Pinpoint the cell where the given text exists, returning its [x, y] midpoint coordinate. 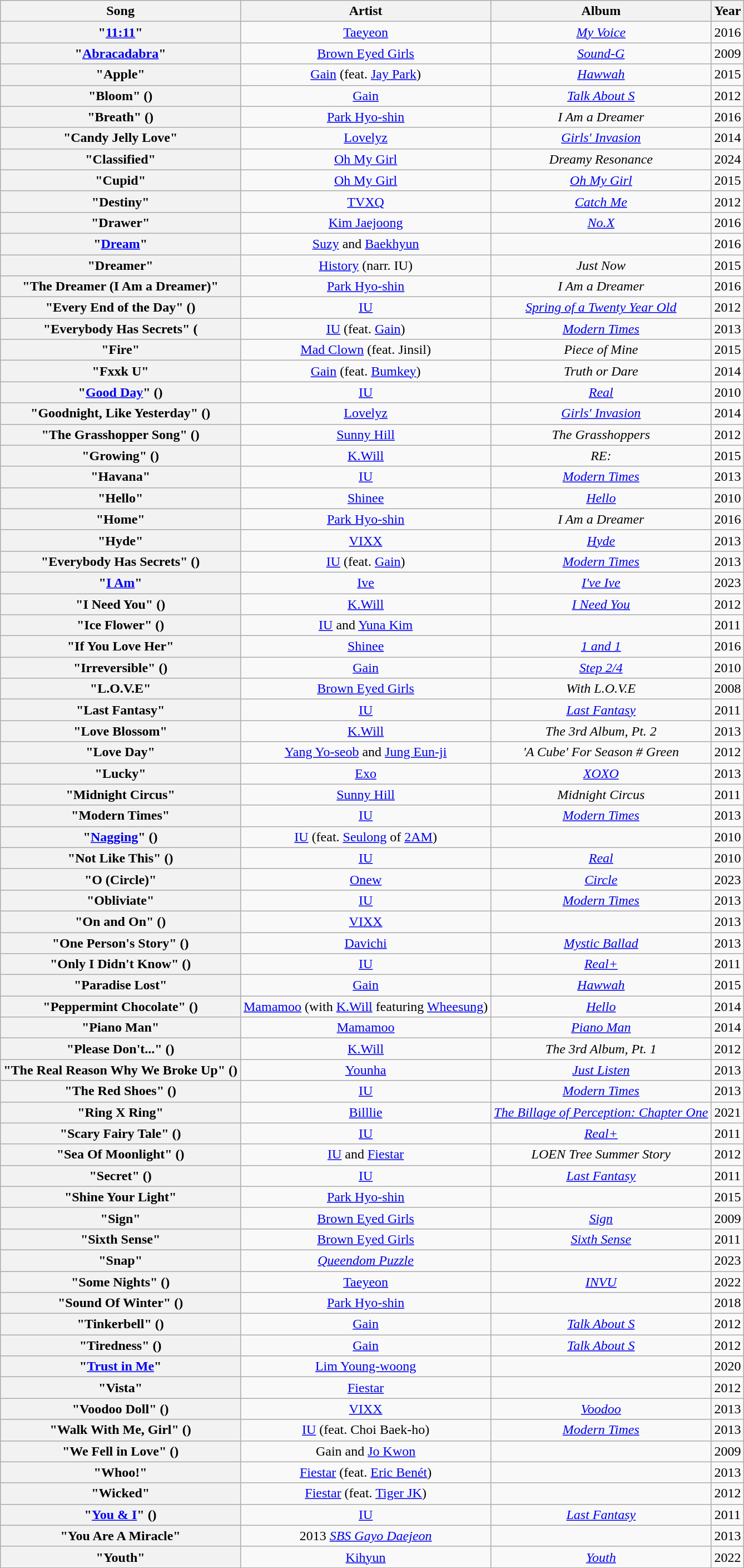
The Billage of Perception: Chapter One [601, 1112]
"Goodnight, Like Yesterday" () [121, 413]
Fiestar (feat. Eric Benét) [365, 1472]
"Every End of the Day" () [121, 308]
"Everybody Has Secrets" () [121, 561]
Mad Clown (feat. Jinsil) [365, 350]
"The Red Shoes" () [121, 1091]
Gain (feat. Bumkey) [365, 371]
Piece of Mine [601, 350]
Mamamoo (with K.Will featuring Wheesung) [365, 1007]
"Trust in Me" [121, 1367]
"Sign" [121, 1218]
2020 [727, 1367]
"Dreamer" [121, 265]
IU and Fiestar [365, 1155]
Midnight Circus [601, 795]
"Destiny" [121, 201]
"Fire" [121, 350]
"Hyde" [121, 540]
"Some Nights" () [121, 1281]
Hyde [601, 540]
"Drawer" [121, 223]
"Only I Didn't Know" () [121, 964]
"Sixth Sense" [121, 1239]
Yang Yo-seob and Jung Eun-ji [365, 752]
"Ice Flower" () [121, 625]
"Whoo!" [121, 1472]
"One Person's Story" () [121, 943]
"Fxxk U" [121, 371]
"Peppermint Chocolate" () [121, 1007]
"Please Don't..." () [121, 1049]
Sign [601, 1218]
Gain (feat. Jay Park) [365, 75]
"Havana" [121, 477]
RE: [601, 456]
"The Dreamer (I Am a Dreamer)" [121, 287]
Youth [601, 1557]
LOEN Tree Summer Story [601, 1155]
"Last Fantasy" [121, 710]
Davichi [365, 943]
Kim Jaejoong [365, 223]
Album [601, 11]
"Cupid" [121, 180]
Mamamoo [365, 1028]
My Voice [601, 32]
"On and On" () [121, 921]
"Shine Your Light" [121, 1197]
"I Am" [121, 583]
"Lucky" [121, 773]
"Modern Times" [121, 816]
Step 2/4 [601, 668]
"O (Circle)" [121, 879]
"Irreversible" () [121, 668]
I Need You [601, 604]
No.X [601, 223]
Billlie [365, 1112]
"Apple" [121, 75]
"L.O.V.E" [121, 689]
TVXQ [365, 201]
History (narr. IU) [365, 265]
"Abracadabra" [121, 53]
"Good Day" () [121, 392]
2008 [727, 689]
Voodoo [601, 1409]
Kihyun [365, 1557]
IU and Yuna Kim [365, 625]
INVU [601, 1281]
"I Need You" () [121, 604]
"Love Blossom" [121, 731]
"Obliviate" [121, 900]
"Snap" [121, 1260]
Onew [365, 879]
2024 [727, 159]
"Voodoo Doll" () [121, 1409]
"The Grasshopper Song" () [121, 435]
The 3rd Album, Pt. 2 [601, 731]
Artist [365, 11]
1 and 1 [601, 647]
"The Real Reason Why We Broke Up" () [121, 1070]
"We Fell in Love" () [121, 1451]
"Sea Of Moonlight" () [121, 1155]
"Ring X Ring" [121, 1112]
Queendom Puzzle [365, 1260]
"Growing" () [121, 456]
Lim Young-woong [365, 1367]
"Classified" [121, 159]
IU (feat. Choi Baek-ho) [365, 1430]
"If You Love Her" [121, 647]
The Grasshoppers [601, 435]
"Home" [121, 519]
"Dream" [121, 244]
Gain and Jo Kwon [365, 1451]
Just Now [601, 265]
"Candy Jelly Love" [121, 138]
Mystic Ballad [601, 943]
Just Listen [601, 1070]
Suzy and Baekhyun [365, 244]
"You & I" () [121, 1515]
"Bloom" () [121, 96]
"Not Like This" () [121, 858]
"Love Day" [121, 752]
Sound-G [601, 53]
"Vista" [121, 1388]
Catch Me [601, 201]
"Hello" [121, 498]
"Breath" () [121, 117]
"Tiredness" () [121, 1345]
"Walk With Me, Girl" () [121, 1430]
'A Cube' For Season # Green [601, 752]
"Sound Of Winter" () [121, 1303]
Spring of a Twenty Year Old [601, 308]
The 3rd Album, Pt. 1 [601, 1049]
"Paradise Lost" [121, 985]
Dreamy Resonance [601, 159]
Sixth Sense [601, 1239]
Fiestar (feat. Tiger JK) [365, 1493]
Year [727, 11]
With L.O.V.E [601, 689]
Piano Man [601, 1028]
Ive [365, 583]
Younha [365, 1070]
"You Are A Miracle" [121, 1536]
Circle [601, 879]
Fiestar [365, 1388]
"Youth" [121, 1557]
2013 SBS Gayo Daejeon [365, 1536]
Song [121, 11]
"Tinkerbell" () [121, 1324]
"Wicked" [121, 1493]
Truth or Dare [601, 371]
2018 [727, 1303]
"Nagging" () [121, 837]
IU (feat. Seulong of 2AM) [365, 837]
"Midnight Circus" [121, 795]
"11:11" [121, 32]
"Secret" () [121, 1176]
I've Ive [601, 583]
"Piano Man" [121, 1028]
"Everybody Has Secrets" ( [121, 329]
"Scary Fairy Tale" () [121, 1133]
XOXO [601, 773]
Exo [365, 773]
2021 [727, 1112]
